Provide the [x, y] coordinate of the cell's center where the given text is located.  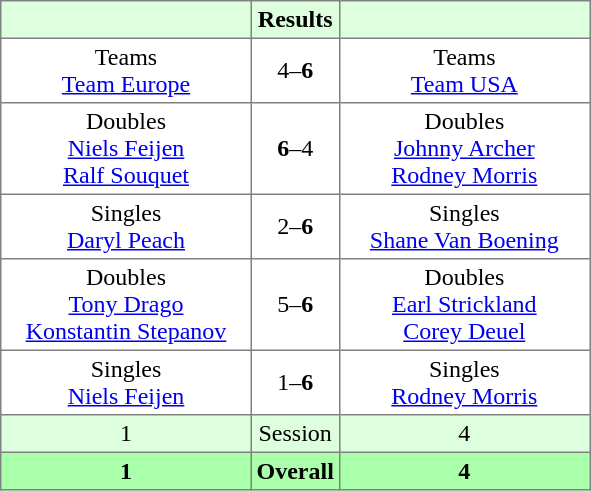
SinglesNiels Feijen [126, 382]
TeamsTeam USA [464, 70]
SinglesRodney Morris [464, 382]
DoublesNiels FeijenRalf Souquet [126, 149]
6–4 [295, 149]
DoublesEarl StricklandCorey Deuel [464, 305]
1–6 [295, 382]
SinglesDaryl Peach [126, 226]
5–6 [295, 305]
Overall [295, 471]
Session [295, 434]
SinglesShane Van Boening [464, 226]
Results [295, 20]
4–6 [295, 70]
2–6 [295, 226]
DoublesJohnny ArcherRodney Morris [464, 149]
TeamsTeam Europe [126, 70]
DoublesTony DragoKonstantin Stepanov [126, 305]
